Detect which cell encompasses the target text, then output its [x, y] center coordinate. 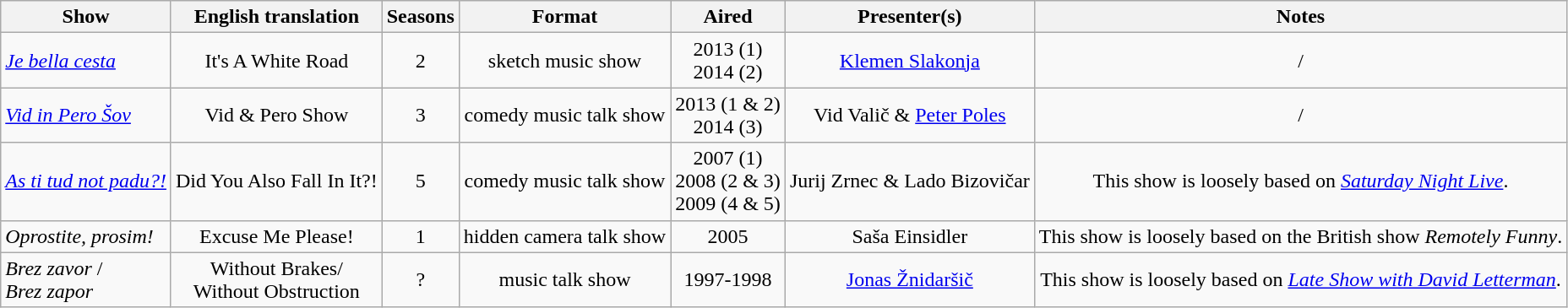
2013 (1 & 2)2014 (3) [728, 115]
This show is loosely based on Saturday Night Live. [1300, 181]
Presenter(s) [909, 17]
Format [564, 17]
Vid Valič & Peter Poles [909, 115]
English translation [276, 17]
As ti tud not padu?! [86, 181]
music talk show [564, 280]
Seasons [421, 17]
3 [421, 115]
2007 (1)2008 (2 & 3)2009 (4 & 5) [728, 181]
Klemen Slakonja [909, 61]
Vid in Pero Šov [86, 115]
Notes [1300, 17]
sketch music show [564, 61]
Saša Einsidler [909, 236]
1997-1998 [728, 280]
Did You Also Fall In It?! [276, 181]
Oprostite, prosim! [86, 236]
It's A White Road [276, 61]
1 [421, 236]
2005 [728, 236]
hidden camera talk show [564, 236]
? [421, 280]
2013 (1)2014 (2) [728, 61]
Show [86, 17]
5 [421, 181]
Jurij Zrnec & Lado Bizovičar [909, 181]
This show is loosely based on the British show Remotely Funny. [1300, 236]
Aired [728, 17]
Excuse Me Please! [276, 236]
This show is loosely based on Late Show with David Letterman. [1300, 280]
Brez zavor /Brez zapor [86, 280]
Vid & Pero Show [276, 115]
Je bella cesta [86, 61]
Jonas Žnidaršič [909, 280]
2 [421, 61]
Without Brakes/Without Obstruction [276, 280]
